Determine the (x, y) coordinate at the center of the cell enclosing the given text.  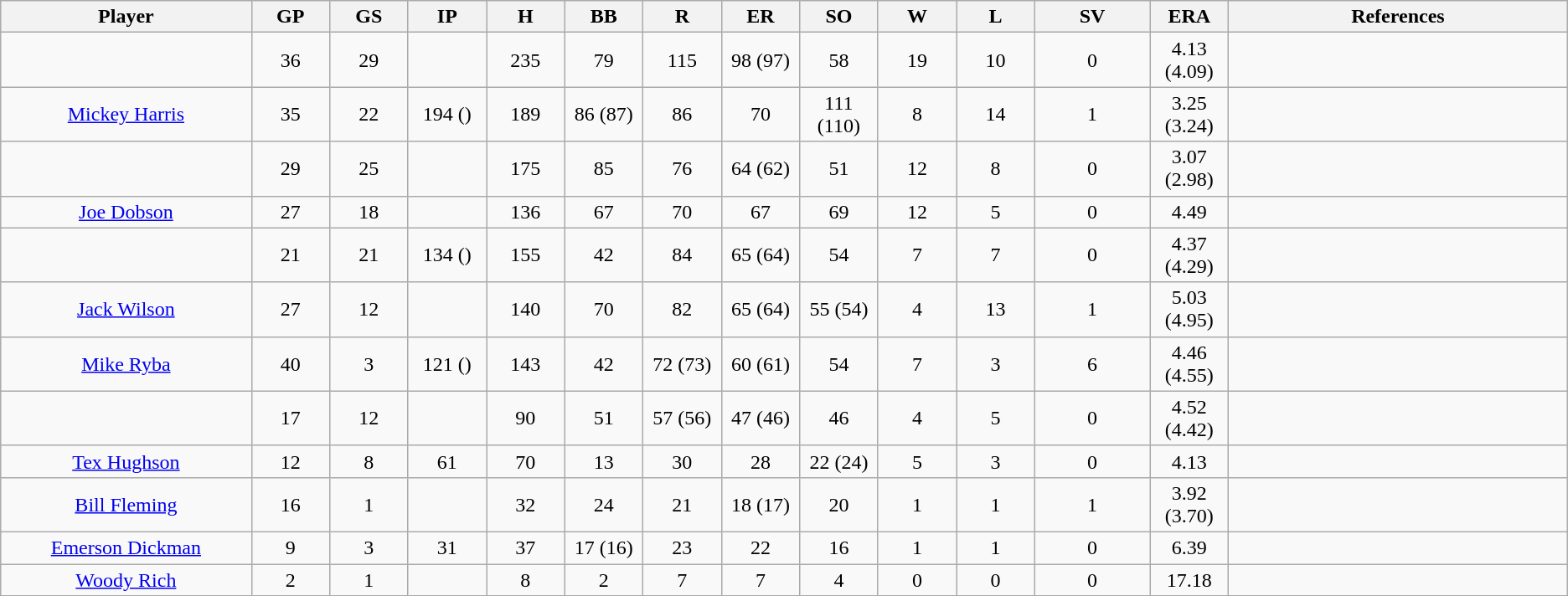
IP (447, 17)
143 (526, 363)
BB (604, 17)
86 (683, 114)
17 (291, 419)
86 (87) (604, 114)
40 (291, 363)
46 (839, 419)
R (683, 17)
6 (1092, 363)
111 (110) (839, 114)
4.13 (4.09) (1189, 60)
3.25 (3.24) (1189, 114)
235 (526, 60)
H (526, 17)
ER (761, 17)
35 (291, 114)
98 (97) (761, 60)
155 (526, 254)
4.37 (4.29) (1189, 254)
6.39 (1189, 547)
Joe Dobson (126, 212)
Mike Ryba (126, 363)
17 (16) (604, 547)
134 () (447, 254)
189 (526, 114)
5.03 (4.95) (1189, 310)
Emerson Dickman (126, 547)
57 (56) (683, 419)
4.46 (4.55) (1189, 363)
140 (526, 310)
30 (683, 461)
17.18 (1189, 580)
W (917, 17)
23 (683, 547)
14 (996, 114)
28 (761, 461)
Player (126, 17)
25 (369, 169)
SO (839, 17)
72 (73) (683, 363)
76 (683, 169)
3.92 (3.70) (1189, 504)
194 () (447, 114)
Woody Rich (126, 580)
121 () (447, 363)
4.13 (1189, 461)
ERA (1189, 17)
55 (54) (839, 310)
20 (839, 504)
18 (17) (761, 504)
37 (526, 547)
136 (526, 212)
Jack Wilson (126, 310)
Bill Fleming (126, 504)
3.07 (2.98) (1189, 169)
4.52 (4.42) (1189, 419)
10 (996, 60)
69 (839, 212)
Tex Hughson (126, 461)
61 (447, 461)
19 (917, 60)
90 (526, 419)
32 (526, 504)
GS (369, 17)
References (1399, 17)
58 (839, 60)
18 (369, 212)
L (996, 17)
24 (604, 504)
85 (604, 169)
47 (46) (761, 419)
60 (61) (761, 363)
Mickey Harris (126, 114)
115 (683, 60)
36 (291, 60)
22 (24) (839, 461)
84 (683, 254)
9 (291, 547)
SV (1092, 17)
31 (447, 547)
79 (604, 60)
4.49 (1189, 212)
175 (526, 169)
82 (683, 310)
64 (62) (761, 169)
GP (291, 17)
